Output the [X, Y] coordinate of the center of the cell containing the given text.  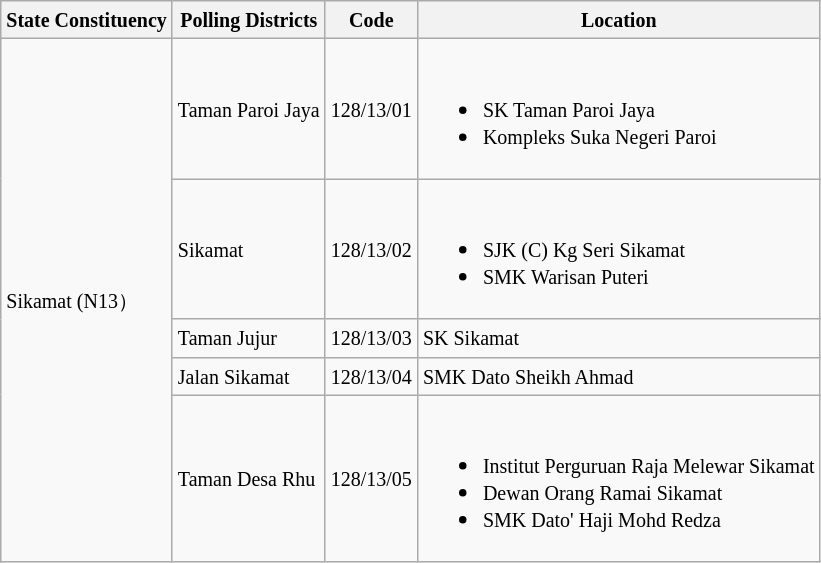
Taman Paroi Jaya [248, 109]
128/13/01 [371, 109]
Polling Districts [248, 20]
Jalan Sikamat [248, 376]
Institut Perguruan Raja Melewar SikamatDewan Orang Ramai SikamatSMK Dato' Haji Mohd Redza [618, 478]
Sikamat [248, 249]
Sikamat (N13） [87, 300]
Location [618, 20]
128/13/03 [371, 338]
State Constituency [87, 20]
SJK (C) Kg Seri SikamatSMK Warisan Puteri [618, 249]
SK Sikamat [618, 338]
Taman Desa Rhu [248, 478]
Code [371, 20]
128/13/04 [371, 376]
SMK Dato Sheikh Ahmad [618, 376]
128/13/02 [371, 249]
SK Taman Paroi JayaKompleks Suka Negeri Paroi [618, 109]
128/13/05 [371, 478]
Taman Jujur [248, 338]
